Detect which cell encompasses the target text, then output its (x, y) center coordinate. 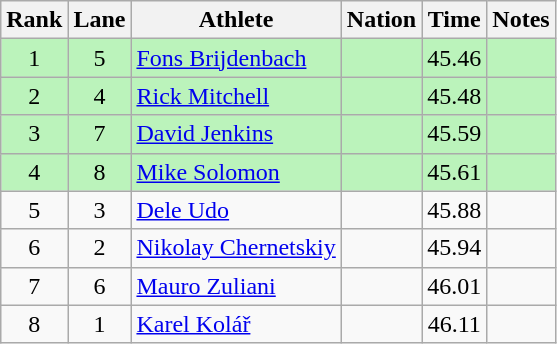
Karel Kolář (236, 324)
Mauro Zuliani (236, 286)
Rank (34, 20)
Rick Mitchell (236, 96)
46.11 (454, 324)
David Jenkins (236, 134)
Fons Brijdenbach (236, 58)
Nation (381, 20)
Nikolay Chernetskiy (236, 248)
45.61 (454, 172)
Athlete (236, 20)
46.01 (454, 286)
Notes (521, 20)
45.88 (454, 210)
45.48 (454, 96)
45.59 (454, 134)
45.94 (454, 248)
45.46 (454, 58)
Mike Solomon (236, 172)
Time (454, 20)
Lane (100, 20)
Dele Udo (236, 210)
